Find where the given text appears and provide that cell's center as [X, Y] coordinate. 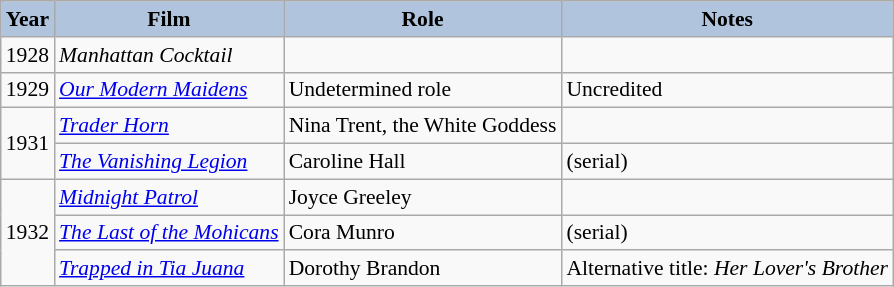
The Last of the Mohicans [169, 233]
1931 [28, 144]
Joyce Greeley [423, 197]
Manhattan Cocktail [169, 55]
Nina Trent, the White Goddess [423, 126]
Trader Horn [169, 126]
Caroline Hall [423, 162]
Year [28, 19]
Dorothy Brandon [423, 269]
Role [423, 19]
Uncredited [727, 90]
1929 [28, 90]
Alternative title: Her Lover's Brother [727, 269]
Trapped in Tia Juana [169, 269]
Cora Munro [423, 233]
Film [169, 19]
1928 [28, 55]
Notes [727, 19]
Undetermined role [423, 90]
Our Modern Maidens [169, 90]
Midnight Patrol [169, 197]
The Vanishing Legion [169, 162]
1932 [28, 232]
